Scan for the cell matching the given text and deliver its (x, y) coordinate at center. 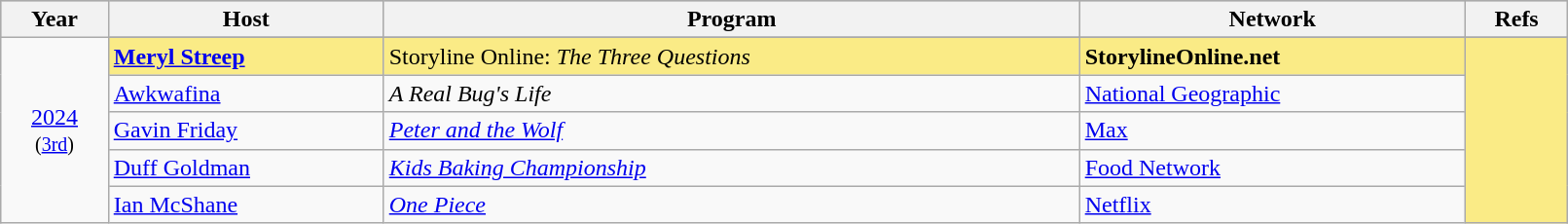
Awkwafina (245, 93)
Meryl Streep (245, 56)
Max (1272, 131)
Kids Baking Championship (732, 168)
Duff Goldman (245, 168)
Program (732, 19)
Refs (1516, 19)
Ian McShane (245, 205)
Storyline Online: The Three Questions (732, 56)
Netflix (1272, 205)
Gavin Friday (245, 131)
Host (245, 19)
Network (1272, 19)
A Real Bug's Life (732, 93)
2024(3rd) (55, 131)
One Piece (732, 205)
Food Network (1272, 168)
National Geographic (1272, 93)
Year (55, 19)
StorylineOnline.net (1272, 56)
Peter and the Wolf (732, 131)
